Find where the given text appears and provide that cell's center as (x, y) coordinate. 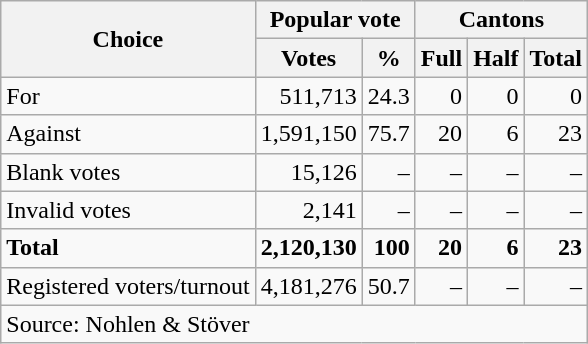
Choice (128, 39)
Half (496, 58)
1,591,150 (308, 134)
Source: Nohlen & Stöver (294, 324)
24.3 (388, 96)
Full (441, 58)
Cantons (501, 20)
Popular vote (335, 20)
Blank votes (128, 172)
2,141 (308, 210)
% (388, 58)
Registered voters/turnout (128, 286)
75.7 (388, 134)
511,713 (308, 96)
Against (128, 134)
2,120,130 (308, 248)
15,126 (308, 172)
Votes (308, 58)
4,181,276 (308, 286)
Invalid votes (128, 210)
For (128, 96)
100 (388, 248)
50.7 (388, 286)
